Identify which cell holds the provided text, then report its [x, y] central coordinate. 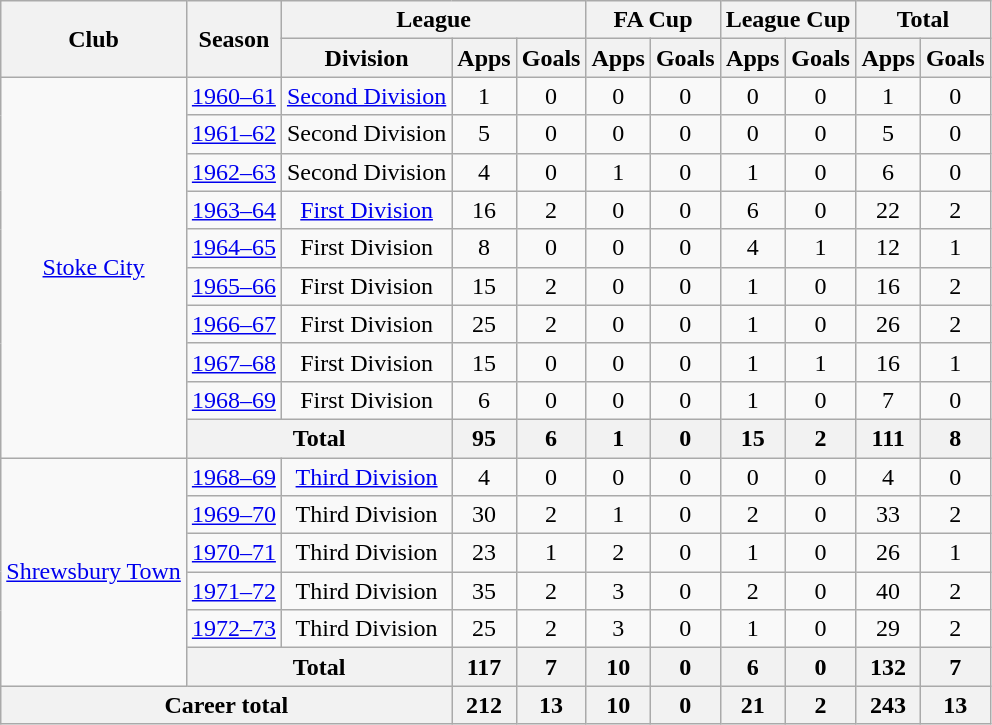
Career total [226, 705]
35 [484, 591]
1962–63 [234, 172]
40 [888, 591]
95 [484, 438]
Division [366, 58]
1965–66 [234, 286]
132 [888, 667]
212 [484, 705]
30 [484, 515]
League Cup [788, 20]
1960–61 [234, 96]
23 [484, 553]
1966–67 [234, 324]
Shrewsbury Town [94, 572]
111 [888, 438]
1964–65 [234, 248]
1961–62 [234, 134]
29 [888, 629]
1963–64 [234, 210]
243 [888, 705]
12 [888, 248]
33 [888, 515]
1967–68 [234, 362]
21 [752, 705]
117 [484, 667]
League [434, 20]
FA Cup [653, 20]
1969–70 [234, 515]
1971–72 [234, 591]
Season [234, 39]
22 [888, 210]
Stoke City [94, 268]
Club [94, 39]
1972–73 [234, 629]
1970–71 [234, 553]
